Output the [X, Y] coordinate of the center of the cell containing the given text.  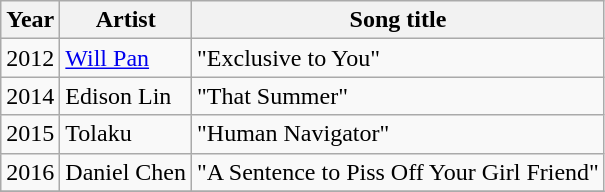
Artist [126, 20]
Song title [398, 20]
"A Sentence to Piss Off Your Girl Friend" [398, 172]
Will Pan [126, 58]
"That Summer" [398, 96]
2015 [30, 134]
Tolaku [126, 134]
2014 [30, 96]
"Exclusive to You" [398, 58]
2012 [30, 58]
Daniel Chen [126, 172]
Year [30, 20]
2016 [30, 172]
Edison Lin [126, 96]
"Human Navigator" [398, 134]
